Search for the cell housing the specified text and yield its [x, y] center coordinate. 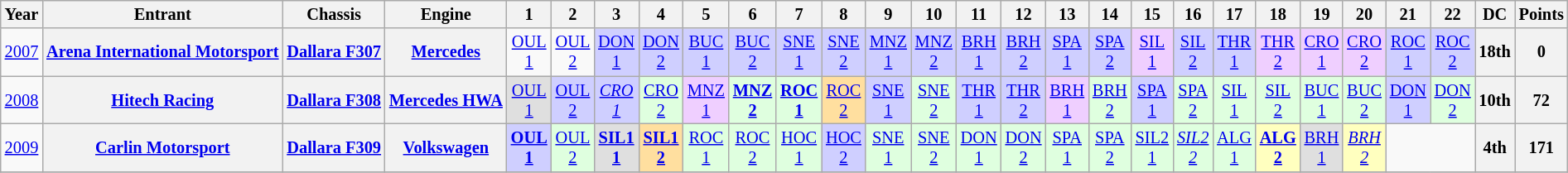
4th [1495, 147]
10th [1495, 100]
8 [843, 14]
Arena International Motorsport [162, 52]
2008 [22, 100]
22 [1453, 14]
9 [888, 14]
12 [1024, 14]
7 [798, 14]
Volkswagen [446, 147]
6 [752, 14]
Chassis [333, 14]
3 [616, 14]
Engine [446, 14]
2007 [22, 52]
10 [934, 14]
Hitech Racing [162, 100]
14 [1110, 14]
1 [529, 14]
Dallara F308 [333, 100]
ALG2 [1278, 147]
19 [1322, 14]
SIL11 [616, 147]
Mercedes HWA [446, 100]
Dallara F309 [333, 147]
0 [1541, 52]
4 [661, 14]
72 [1541, 100]
21 [1408, 14]
2009 [22, 147]
HOC2 [843, 147]
ALG1 [1234, 147]
SIL22 [1193, 147]
Points [1541, 14]
Carlin Motorsport [162, 147]
Year [22, 14]
SIL12 [661, 147]
5 [706, 14]
HOC1 [798, 147]
13 [1067, 14]
18th [1495, 52]
18 [1278, 14]
16 [1193, 14]
17 [1234, 14]
DC [1495, 14]
171 [1541, 147]
Mercedes [446, 52]
15 [1152, 14]
2 [573, 14]
SIL21 [1152, 147]
11 [979, 14]
20 [1364, 14]
Dallara F307 [333, 52]
Entrant [162, 14]
